Return the (X, Y) coordinate for the center point of the cell that contains the specified text.  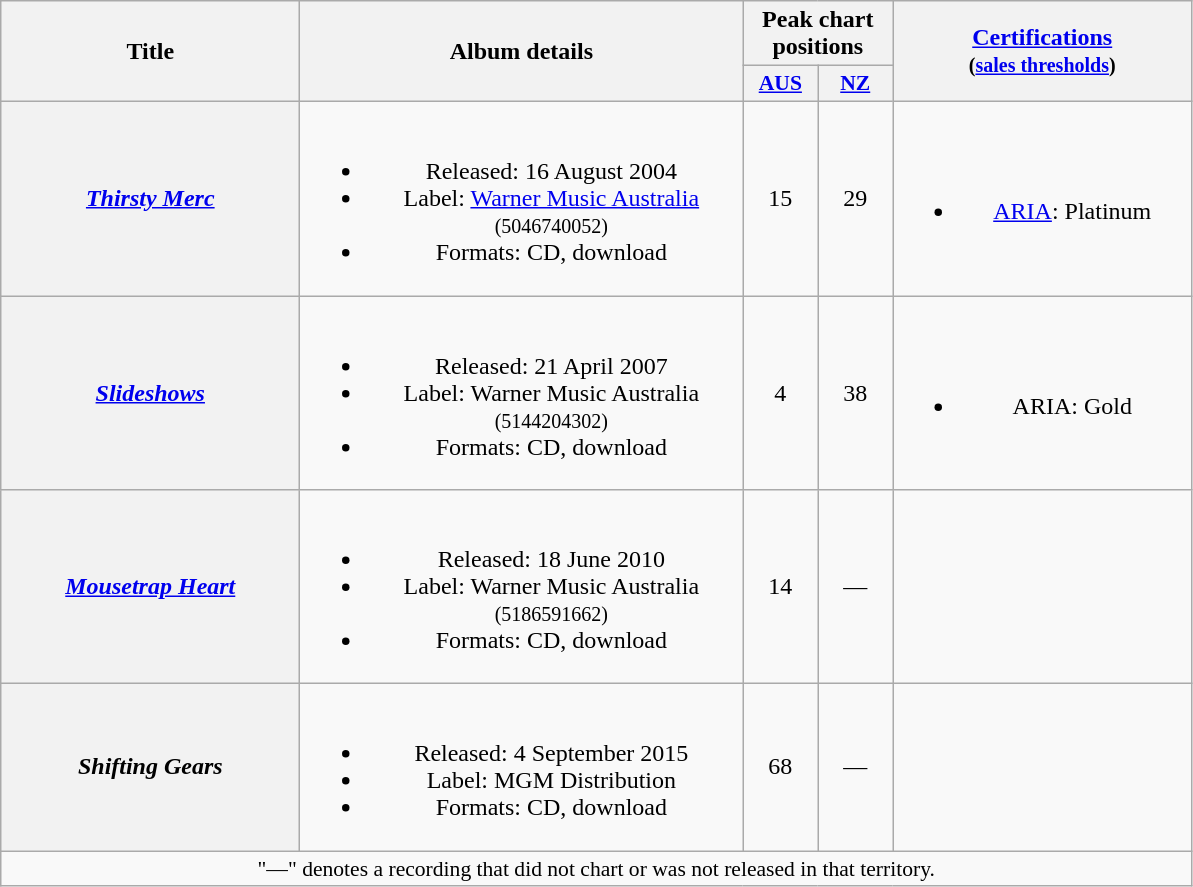
Thirsty Merc (150, 198)
NZ (856, 84)
AUS (780, 84)
38 (856, 393)
14 (780, 587)
Released: 18 June 2010Label: Warner Music Australia (5186591662)Formats: CD, download (522, 587)
"—" denotes a recording that did not chart or was not released in that territory. (596, 869)
Released: 16 August 2004Label: Warner Music Australia (5046740052)Formats: CD, download (522, 198)
Title (150, 52)
Slideshows (150, 393)
Released: 21 April 2007Label: Warner Music Australia (5144204302)Formats: CD, download (522, 393)
Released: 4 September 2015Label: MGM DistributionFormats: CD, download (522, 768)
Certifications(sales thresholds) (1042, 52)
4 (780, 393)
Shifting Gears (150, 768)
15 (780, 198)
Album details (522, 52)
Peak chart positions (818, 34)
29 (856, 198)
68 (780, 768)
ARIA: Gold (1042, 393)
Mousetrap Heart (150, 587)
ARIA: Platinum (1042, 198)
